For the text-containing cell, return its midpoint in (x, y) coordinate format. 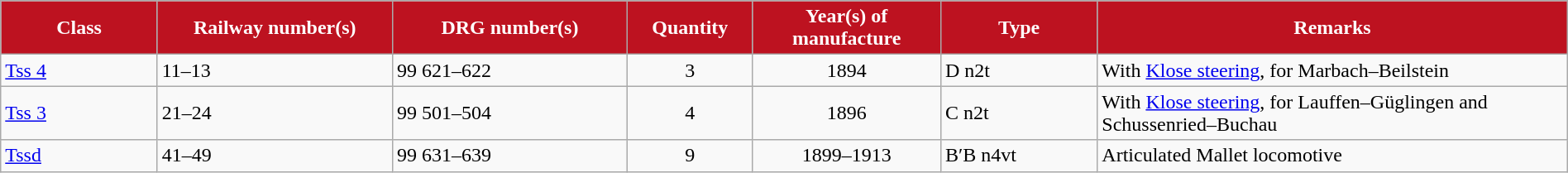
Class (79, 28)
1899–1913 (847, 156)
With Klose steering, for Lauffen–Güglingen and Schussenried–Buchau (1332, 113)
Railway number(s) (275, 28)
Remarks (1332, 28)
99 631–639 (509, 156)
Quantity (691, 28)
With Klose steering, for Marbach–Beilstein (1332, 70)
DRG number(s) (509, 28)
D n2t (1019, 70)
99 501–504 (509, 113)
1896 (847, 113)
B′B n4vt (1019, 156)
21–24 (275, 113)
C n2t (1019, 113)
3 (691, 70)
Tss 4 (79, 70)
Year(s) of manufacture (847, 28)
99 621–622 (509, 70)
Type (1019, 28)
11–13 (275, 70)
Tssd (79, 156)
1894 (847, 70)
4 (691, 113)
41–49 (275, 156)
Tss 3 (79, 113)
Articulated Mallet locomotive (1332, 156)
9 (691, 156)
